For the text-containing cell, return its midpoint in [X, Y] coordinate format. 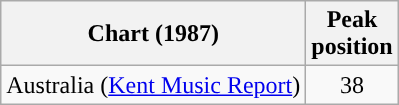
Australia (Kent Music Report) [154, 85]
Peakposition [352, 34]
Chart (1987) [154, 34]
38 [352, 85]
